Scan for the cell matching the given text and deliver its (x, y) coordinate at center. 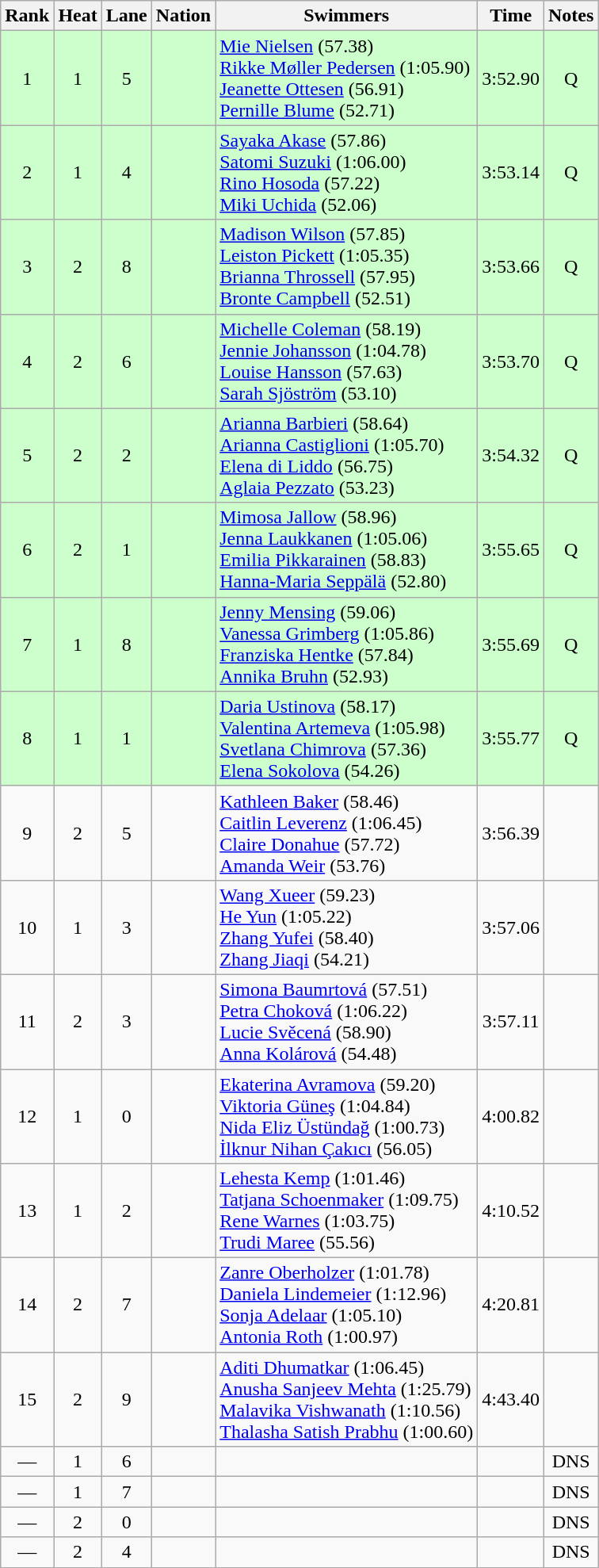
3:53.14 (511, 173)
3:52.90 (511, 78)
3:53.70 (511, 361)
13 (27, 1211)
Michelle Coleman (58.19)Jennie Johansson (1:04.78)Louise Hansson (57.63)Sarah Sjöström (53.10) (347, 361)
Notes (570, 16)
3:55.69 (511, 644)
Ekaterina Avramova (59.20)Viktoria Güneş (1:04.84)Nida Eliz Üstündağ (1:00.73)İlknur Nihan Çakıcı (56.05) (347, 1116)
3:56.39 (511, 832)
4:20.81 (511, 1305)
Zanre Oberholzer (1:01.78)Daniela Lindemeier (1:12.96)Sonja Adelaar (1:05.10)Antonia Roth (1:00.97) (347, 1305)
3:55.65 (511, 550)
Lane (127, 16)
Rank (27, 16)
Mimosa Jallow (58.96)Jenna Laukkanen (1:05.06)Emilia Pikkarainen (58.83)Hanna-Maria Seppälä (52.80) (347, 550)
10 (27, 927)
15 (27, 1400)
Nation (183, 16)
Jenny Mensing (59.06)Vanessa Grimberg (1:05.86)Franziska Hentke (57.84)Annika Bruhn (52.93) (347, 644)
Sayaka Akase (57.86)Satomi Suzuki (1:06.00)Rino Hosoda (57.22)Miki Uchida (52.06) (347, 173)
3:57.06 (511, 927)
3:54.32 (511, 455)
3:55.77 (511, 739)
4:43.40 (511, 1400)
12 (27, 1116)
Mie Nielsen (57.38)Rikke Møller Pedersen (1:05.90)Jeanette Ottesen (56.91)Pernille Blume (52.71) (347, 78)
Swimmers (347, 16)
Arianna Barbieri (58.64)Arianna Castiglioni (1:05.70)Elena di Liddo (56.75)Aglaia Pezzato (53.23) (347, 455)
Daria Ustinova (58.17)Valentina Artemeva (1:05.98)Svetlana Chimrova (57.36)Elena Sokolova (54.26) (347, 739)
Lehesta Kemp (1:01.46)Tatjana Schoenmaker (1:09.75)Rene Warnes (1:03.75)Trudi Maree (55.56) (347, 1211)
11 (27, 1021)
Heat (78, 16)
Madison Wilson (57.85)Leiston Pickett (1:05.35)Brianna Throssell (57.95)Bronte Campbell (52.51) (347, 266)
Aditi Dhumatkar (1:06.45)Anusha Sanjeev Mehta (1:25.79)Malavika Vishwanath (1:10.56)Thalasha Satish Prabhu (1:00.60) (347, 1400)
14 (27, 1305)
3:53.66 (511, 266)
4:00.82 (511, 1116)
Kathleen Baker (58.46)Caitlin Leverenz (1:06.45)Claire Donahue (57.72)Amanda Weir (53.76) (347, 832)
3:57.11 (511, 1021)
Wang Xueer (59.23)He Yun (1:05.22)Zhang Yufei (58.40)Zhang Jiaqi (54.21) (347, 927)
4:10.52 (511, 1211)
Time (511, 16)
Simona Baumrtová (57.51)Petra Choková (1:06.22)Lucie Svěcená (58.90)Anna Kolárová (54.48) (347, 1021)
